Find where the given text appears and provide that cell's center as (X, Y) coordinate. 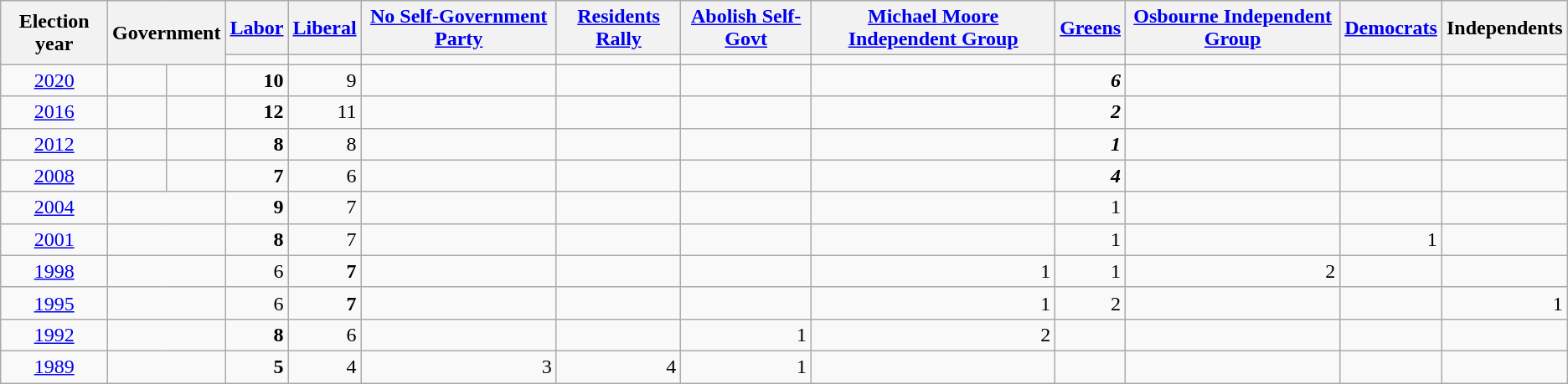
Greens (1091, 28)
Liberal (325, 28)
2008 (54, 176)
Michael Moore Independent Group (933, 28)
10 (256, 80)
12 (256, 112)
Democrats (1391, 28)
No Self-Government Party (459, 28)
2020 (54, 80)
Government (167, 33)
5 (256, 366)
Residents Rally (618, 28)
1992 (54, 335)
1989 (54, 366)
Osbourne Independent Group (1233, 28)
1995 (54, 303)
Labor (256, 28)
Independents (1504, 28)
2012 (54, 144)
Election year (54, 33)
3 (459, 366)
11 (325, 112)
2016 (54, 112)
2004 (54, 207)
2001 (54, 239)
Abolish Self-Govt (746, 28)
1998 (54, 271)
